Scan for the cell matching the given text and deliver its (x, y) coordinate at center. 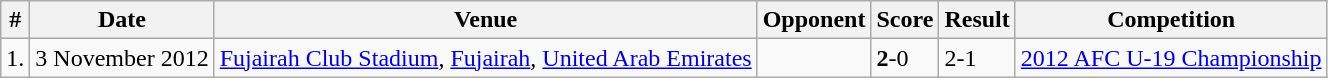
Score (905, 20)
Venue (486, 20)
Result (977, 20)
# (16, 20)
2012 AFC U-19 Championship (1171, 58)
3 November 2012 (122, 58)
Date (122, 20)
Fujairah Club Stadium, Fujairah, United Arab Emirates (486, 58)
Competition (1171, 20)
2-1 (977, 58)
1. (16, 58)
2-0 (905, 58)
Opponent (814, 20)
